Provide the (x, y) coordinate of the cell's center where the given text is located.  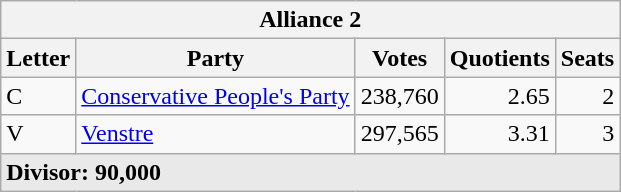
Conservative People's Party (216, 96)
V (38, 134)
Votes (400, 58)
Letter (38, 58)
Divisor: 90,000 (310, 172)
Seats (587, 58)
C (38, 96)
2 (587, 96)
3 (587, 134)
Venstre (216, 134)
297,565 (400, 134)
3.31 (500, 134)
Alliance 2 (310, 20)
238,760 (400, 96)
Quotients (500, 58)
2.65 (500, 96)
Party (216, 58)
